Search for the cell housing the specified text and yield its [X, Y] center coordinate. 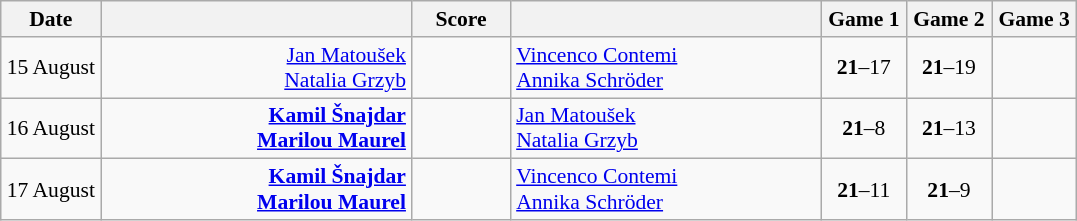
Game 3 [1034, 19]
Game 2 [948, 19]
21–9 [948, 190]
21–19 [948, 68]
15 August [51, 68]
Score [461, 19]
21–13 [948, 128]
21–8 [864, 128]
17 August [51, 190]
21–11 [864, 190]
16 August [51, 128]
Game 1 [864, 19]
21–17 [864, 68]
Date [51, 19]
